Identify which cell holds the provided text, then report its [X, Y] central coordinate. 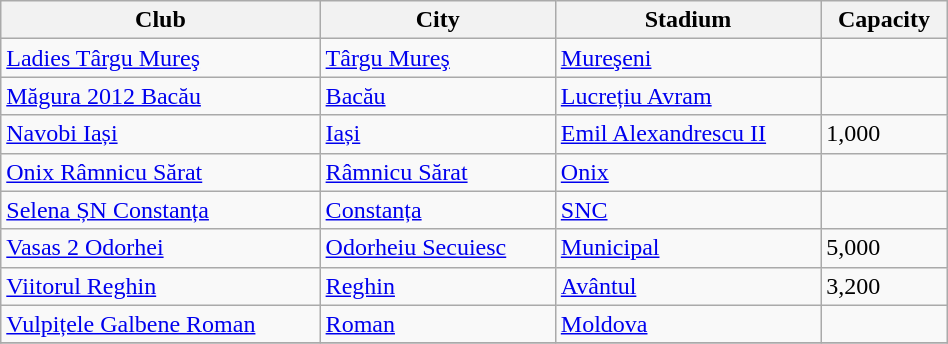
Onix [688, 172]
Râmnicu Sărat [438, 172]
Moldova [688, 324]
Bacău [438, 96]
Vasas 2 Odorhei [160, 248]
Reghin [438, 286]
Măgura 2012 Bacău [160, 96]
3,200 [884, 286]
Târgu Mureş [438, 58]
Emil Alexandrescu II [688, 134]
Odorheiu Secuiesc [438, 248]
Capacity [884, 20]
City [438, 20]
Roman [438, 324]
Navobi Iași [160, 134]
Iași [438, 134]
SNC [688, 210]
Selena ȘN Constanța [160, 210]
Lucrețiu Avram [688, 96]
Stadium [688, 20]
Viitorul Reghin [160, 286]
1,000 [884, 134]
Mureşeni [688, 58]
Ladies Târgu Mureş [160, 58]
Onix Râmnicu Sărat [160, 172]
Avântul [688, 286]
Constanța [438, 210]
Club [160, 20]
Municipal [688, 248]
Vulpițele Galbene Roman [160, 324]
5,000 [884, 248]
